Extract the (X, Y) coordinate from the center of the cell holding the provided text.  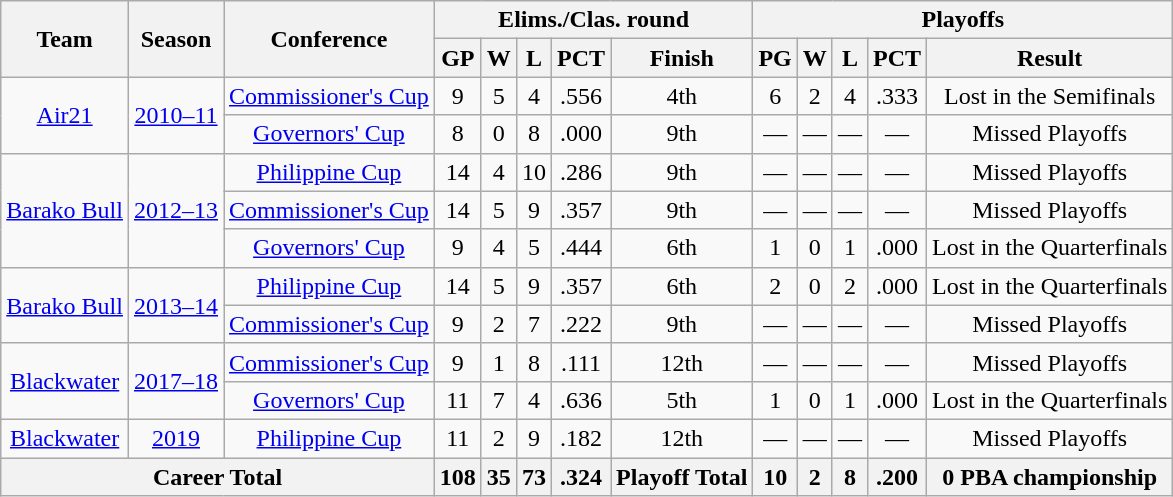
Playoffs (963, 20)
Season (176, 39)
Result (1050, 58)
Air21 (65, 115)
.444 (580, 248)
.222 (580, 324)
.111 (580, 362)
.182 (580, 438)
Career Total (218, 477)
Finish (682, 58)
73 (534, 477)
2012–13 (176, 210)
2010–11 (176, 115)
Conference (330, 39)
.324 (580, 477)
35 (498, 477)
2013–14 (176, 305)
Elims./Clas. round (594, 20)
2017–18 (176, 381)
.636 (580, 400)
108 (458, 477)
6 (775, 96)
GP (458, 58)
Team (65, 39)
0 PBA championship (1050, 477)
5th (682, 400)
4th (682, 96)
Playoff Total (682, 477)
.200 (896, 477)
2019 (176, 438)
.556 (580, 96)
.286 (580, 172)
.333 (896, 96)
PG (775, 58)
Lost in the Semifinals (1050, 96)
